Provide the [x, y] coordinate of the cell's center where the given text is located.  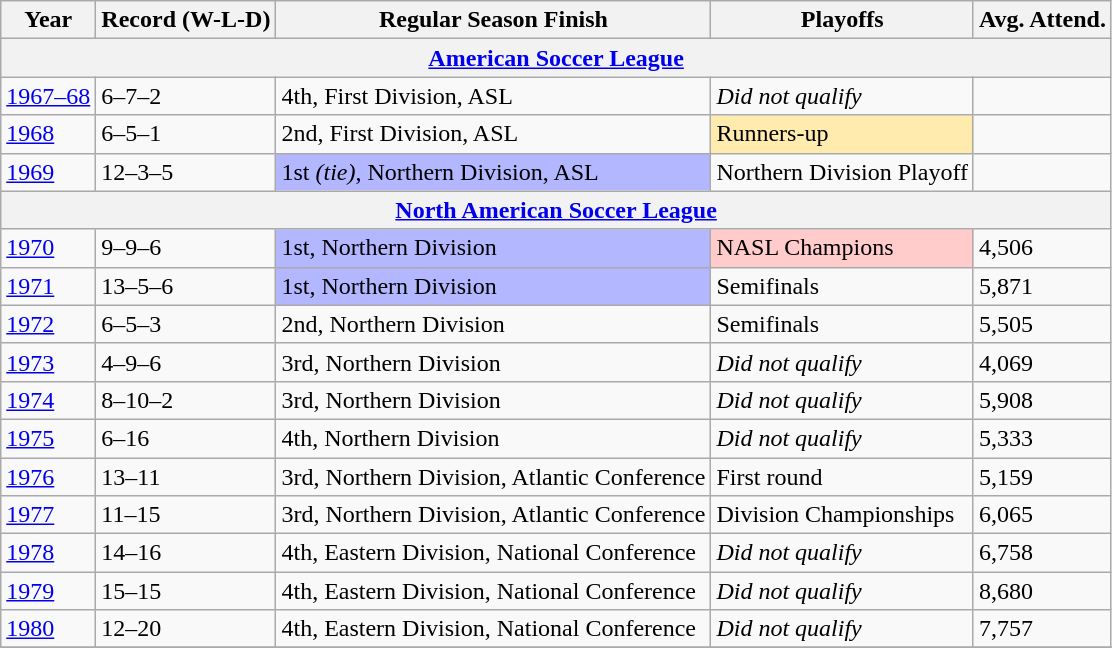
1979 [48, 591]
Playoffs [842, 20]
Northern Division Playoff [842, 172]
5,908 [1042, 400]
American Soccer League [556, 58]
Year [48, 20]
11–15 [186, 515]
NASL Champions [842, 248]
First round [842, 477]
Runners-up [842, 134]
1974 [48, 400]
1971 [48, 286]
5,333 [1042, 438]
1977 [48, 515]
Division Championships [842, 515]
9–9–6 [186, 248]
4,506 [1042, 248]
8,680 [1042, 591]
1973 [48, 362]
6,758 [1042, 553]
1969 [48, 172]
1975 [48, 438]
6,065 [1042, 515]
1972 [48, 324]
1st (tie), Northern Division, ASL [494, 172]
6–5–1 [186, 134]
8–10–2 [186, 400]
12–3–5 [186, 172]
5,505 [1042, 324]
5,159 [1042, 477]
4th, First Division, ASL [494, 96]
1978 [48, 553]
1967–68 [48, 96]
5,871 [1042, 286]
1970 [48, 248]
2nd, First Division, ASL [494, 134]
15–15 [186, 591]
14–16 [186, 553]
7,757 [1042, 629]
4th, Northern Division [494, 438]
2nd, Northern Division [494, 324]
6–5–3 [186, 324]
6–7–2 [186, 96]
6–16 [186, 438]
Avg. Attend. [1042, 20]
4,069 [1042, 362]
1980 [48, 629]
4–9–6 [186, 362]
Regular Season Finish [494, 20]
12–20 [186, 629]
Record (W-L-D) [186, 20]
13–11 [186, 477]
North American Soccer League [556, 210]
1968 [48, 134]
13–5–6 [186, 286]
1976 [48, 477]
